Output the [x, y] coordinate of the center of the cell containing the given text.  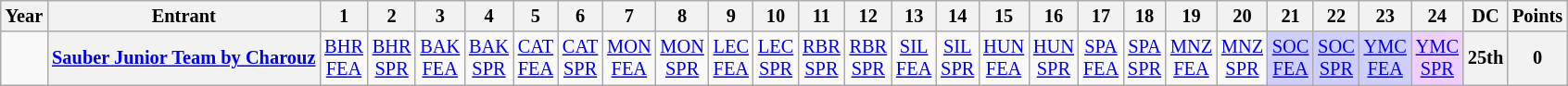
22 [1336, 16]
HUNFEA [1004, 58]
Sauber Junior Team by Charouz [183, 58]
LECFEA [731, 58]
25th [1486, 58]
13 [914, 16]
YMCSPR [1437, 58]
LECSPR [776, 58]
SOCFEA [1290, 58]
BHRFEA [344, 58]
10 [776, 16]
DC [1486, 16]
BAKSPR [489, 58]
Year [24, 16]
21 [1290, 16]
16 [1054, 16]
SILSPR [957, 58]
14 [957, 16]
MONFEA [628, 58]
CATSPR [580, 58]
7 [628, 16]
MONSPR [682, 58]
15 [1004, 16]
SPASPR [1144, 58]
8 [682, 16]
Entrant [183, 16]
5 [536, 16]
CATFEA [536, 58]
2 [392, 16]
19 [1192, 16]
11 [821, 16]
SOCSPR [1336, 58]
SPAFEA [1101, 58]
4 [489, 16]
1 [344, 16]
Points [1537, 16]
0 [1537, 58]
SILFEA [914, 58]
12 [868, 16]
MNZFEA [1192, 58]
17 [1101, 16]
3 [439, 16]
BHRSPR [392, 58]
24 [1437, 16]
HUNSPR [1054, 58]
20 [1242, 16]
6 [580, 16]
18 [1144, 16]
23 [1385, 16]
MNZSPR [1242, 58]
YMCFEA [1385, 58]
9 [731, 16]
BAKFEA [439, 58]
